Locate the cell with the specified text and output its (x, y) center coordinate. 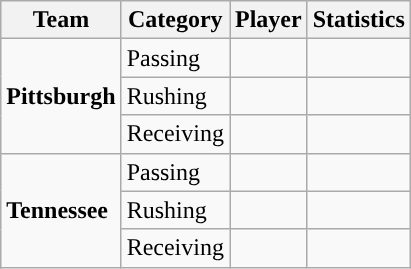
Player (269, 20)
Pittsburgh (61, 96)
Statistics (358, 20)
Category (175, 20)
Team (61, 20)
Tennessee (61, 210)
